Return the [x, y] coordinate for the center point of the cell that contains the specified text.  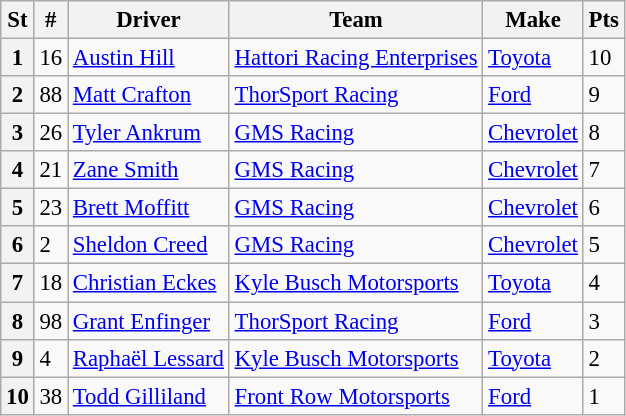
26 [50, 133]
18 [50, 283]
Tyler Ankrum [149, 133]
Sheldon Creed [149, 245]
Zane Smith [149, 170]
# [50, 20]
Todd Gilliland [149, 396]
Christian Eckes [149, 283]
Make [533, 20]
38 [50, 396]
Matt Crafton [149, 95]
Austin Hill [149, 58]
Grant Enfinger [149, 321]
16 [50, 58]
Hattori Racing Enterprises [356, 58]
88 [50, 95]
St [18, 20]
Brett Moffitt [149, 208]
21 [50, 170]
Team [356, 20]
23 [50, 208]
Pts [604, 20]
98 [50, 321]
Front Row Motorsports [356, 396]
Raphaël Lessard [149, 358]
Driver [149, 20]
